Return the (X, Y) coordinate for the center point of the cell that contains the specified text.  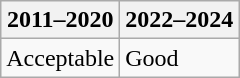
Acceptable (60, 58)
2022–2024 (180, 20)
Good (180, 58)
2011–2020 (60, 20)
